Identify which cell holds the provided text, then report its [X, Y] central coordinate. 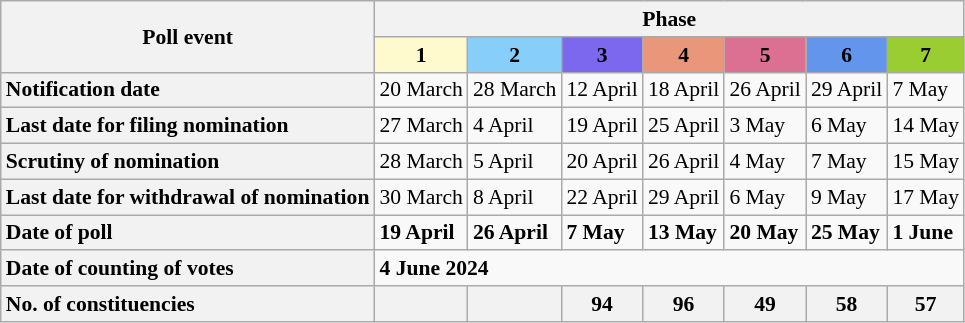
3 May [764, 126]
18 April [684, 90]
4 June 2024 [669, 269]
7 [926, 55]
20 May [764, 233]
20 April [602, 162]
14 May [926, 126]
2 [514, 55]
No. of constituencies [188, 304]
Last date for filing nomination [188, 126]
13 May [684, 233]
8 April [514, 197]
20 March [420, 90]
1 [420, 55]
15 May [926, 162]
49 [764, 304]
3 [602, 55]
Notification date [188, 90]
17 May [926, 197]
25 April [684, 126]
Date of counting of votes [188, 269]
22 April [602, 197]
1 June [926, 233]
25 May [846, 233]
Phase [669, 19]
Date of poll [188, 233]
12 April [602, 90]
9 May [846, 197]
6 [846, 55]
27 March [420, 126]
Poll event [188, 36]
4 April [514, 126]
57 [926, 304]
96 [684, 304]
58 [846, 304]
Last date for withdrawal of nomination [188, 197]
Scrutiny of nomination [188, 162]
30 March [420, 197]
5 [764, 55]
94 [602, 304]
4 [684, 55]
5 April [514, 162]
4 May [764, 162]
